From the cell containing the given text, extract its center point as (X, Y) coordinate. 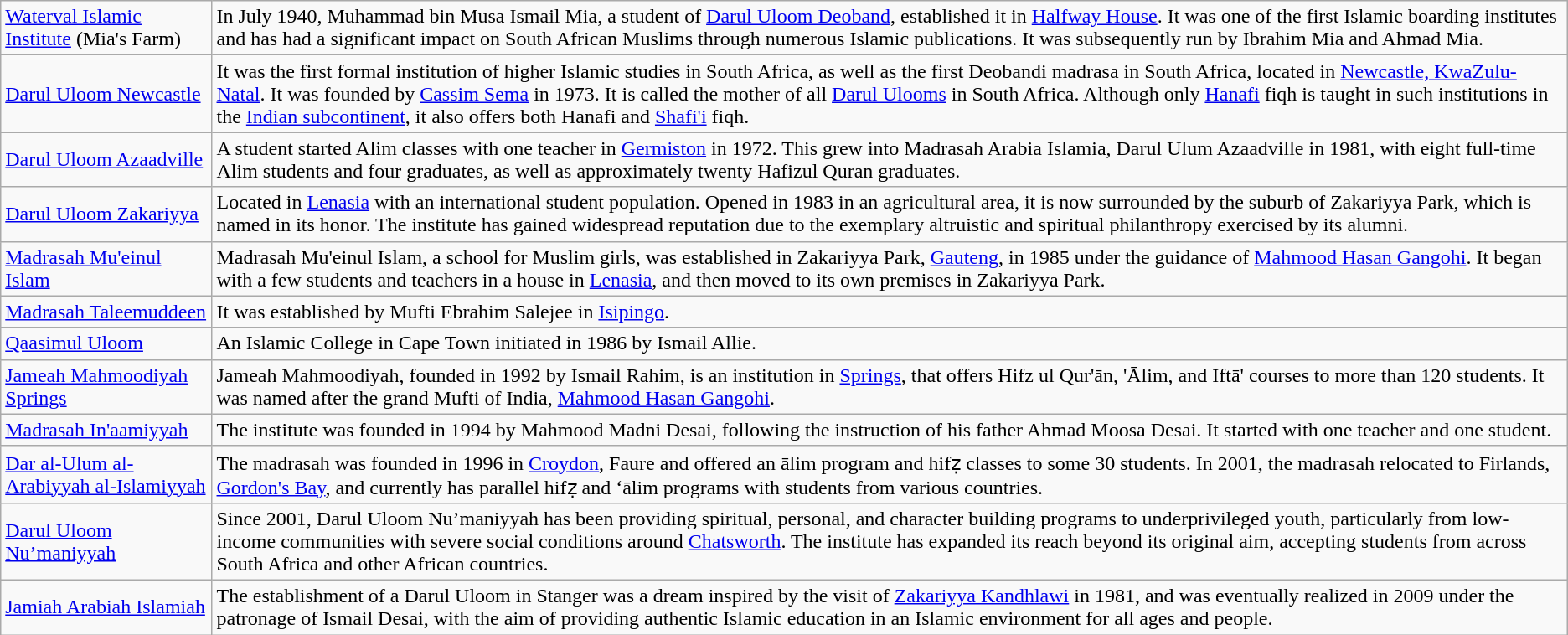
Jamiah Arabiah Islamiah (106, 607)
Qaasimul Uloom (106, 343)
Jameah Mahmoodiyah Springs (106, 387)
Darul Uloom Azaadville (106, 159)
Darul Uloom Nu’maniyyah (106, 541)
It was established by Mufti Ebrahim Salejee in Isipingo. (890, 312)
Madrasah Taleemuddeen (106, 312)
Dar al-Ulum al-Arabiyyah al-Islamiyyah (106, 474)
Madrasah In'aamiyyah (106, 430)
An Islamic College in Cape Town initiated in 1986 by Ismail Allie. (890, 343)
Madrasah Mu'einul Islam (106, 268)
Darul Uloom Zakariyya (106, 214)
Waterval Islamic Institute (Mia's Farm) (106, 28)
Darul Uloom Newcastle (106, 94)
